Determine the (x, y) coordinate at the center of the cell enclosing the given text.  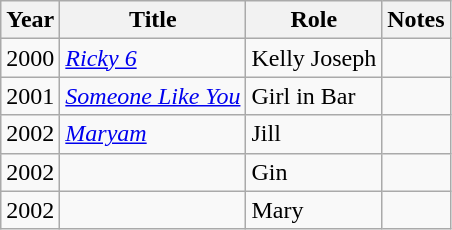
Mary (314, 210)
Notes (416, 20)
Role (314, 20)
Gin (314, 172)
Ricky 6 (153, 58)
Year (30, 20)
Kelly Joseph (314, 58)
Jill (314, 134)
2001 (30, 96)
Title (153, 20)
Maryam (153, 134)
Someone Like You (153, 96)
Girl in Bar (314, 96)
2000 (30, 58)
